Scan for the cell matching the given text and deliver its (x, y) coordinate at center. 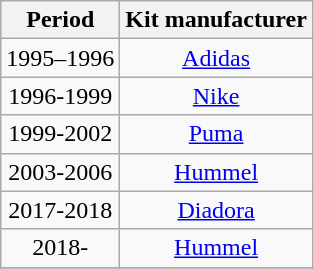
2018- (60, 248)
1996-1999 (60, 96)
1999-2002 (60, 134)
Diadora (216, 210)
Puma (216, 134)
Kit manufacturer (216, 20)
Adidas (216, 58)
2003-2006 (60, 172)
Nike (216, 96)
Period (60, 20)
2017-2018 (60, 210)
1995–1996 (60, 58)
